Search for the cell housing the specified text and yield its [x, y] center coordinate. 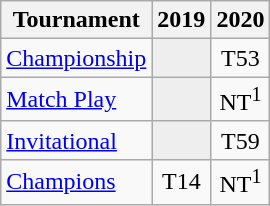
Invitational [76, 140]
T14 [182, 182]
2019 [182, 20]
Championship [76, 58]
Match Play [76, 100]
Champions [76, 182]
T59 [240, 140]
Tournament [76, 20]
T53 [240, 58]
2020 [240, 20]
